Detect which cell encompasses the target text, then output its [x, y] center coordinate. 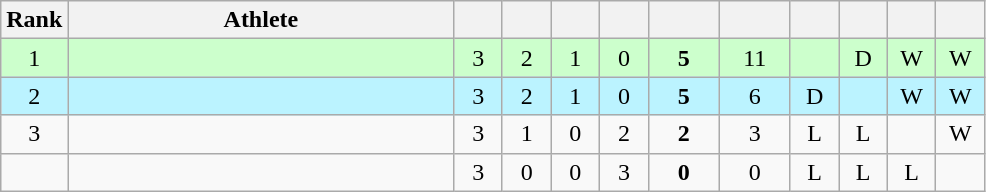
Rank [34, 20]
11 [754, 58]
6 [754, 96]
Athlete [261, 20]
